Find where the given text appears and provide that cell's center as [x, y] coordinate. 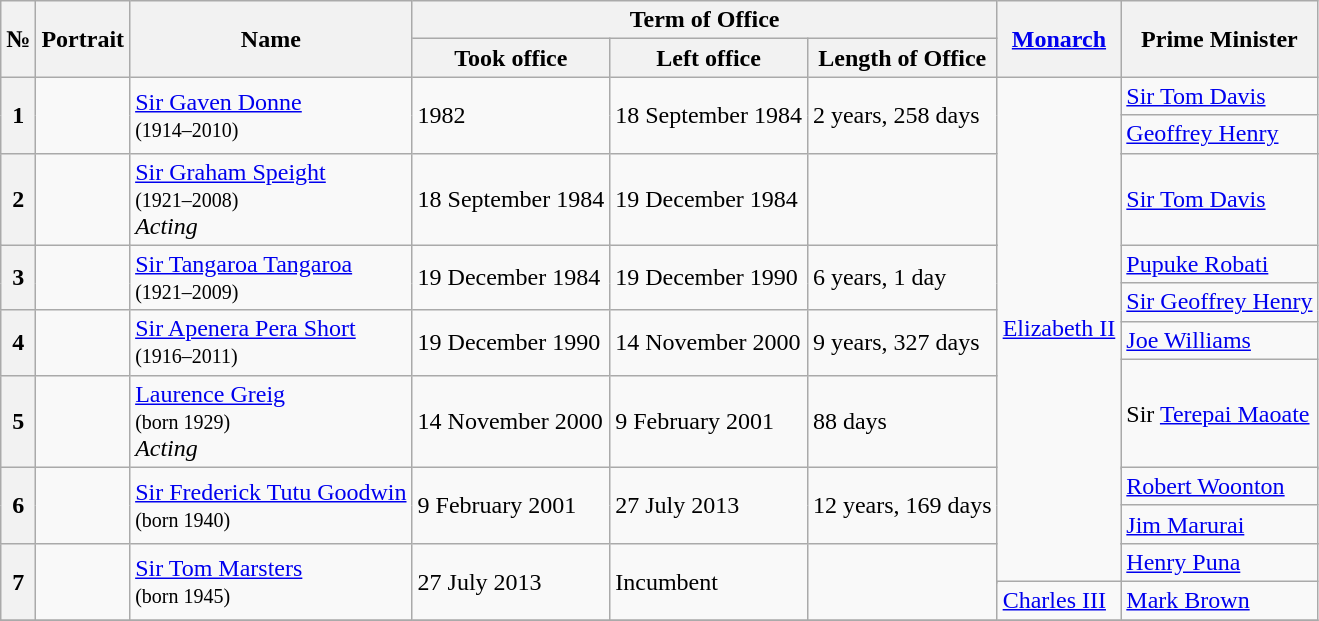
5 [18, 421]
Length of Office [902, 58]
Sir Graham Speight(1921–2008)Acting [271, 199]
3 [18, 278]
7 [18, 581]
Jim Marurai [1220, 524]
№ [18, 39]
2 [18, 199]
Portrait [83, 39]
Elizabeth II [1059, 330]
Monarch [1059, 39]
Mark Brown [1220, 600]
12 years, 169 days [902, 505]
Term of Office [704, 20]
Sir Frederick Tutu Goodwin(born 1940) [271, 505]
1 [18, 115]
Sir Tom Marsters(born 1945) [271, 581]
6 years, 1 day [902, 278]
Laurence Greig(born 1929)Acting [271, 421]
Geoffrey Henry [1220, 134]
Sir Geoffrey Henry [1220, 302]
88 days [902, 421]
Sir Tangaroa Tangaroa(1921–2009) [271, 278]
Name [271, 39]
4 [18, 342]
Took office [511, 58]
6 [18, 505]
2 years, 258 days [902, 115]
Henry Puna [1220, 562]
Prime Minister [1220, 39]
Sir Apenera Pera Short(1916–2011) [271, 342]
Joe Williams [1220, 340]
Charles III [1059, 600]
Sir Terepai Maoate [1220, 413]
Left office [709, 58]
Incumbent [709, 581]
Sir Gaven Donne(1914–2010) [271, 115]
9 years, 327 days [902, 342]
1982 [511, 115]
Pupuke Robati [1220, 264]
Robert Woonton [1220, 486]
